Extract the [x, y] coordinate from the center of the cell holding the provided text.  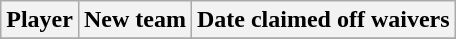
Player [40, 20]
New team [134, 20]
Date claimed off waivers [323, 20]
